Output the [X, Y] coordinate of the center of the cell containing the given text.  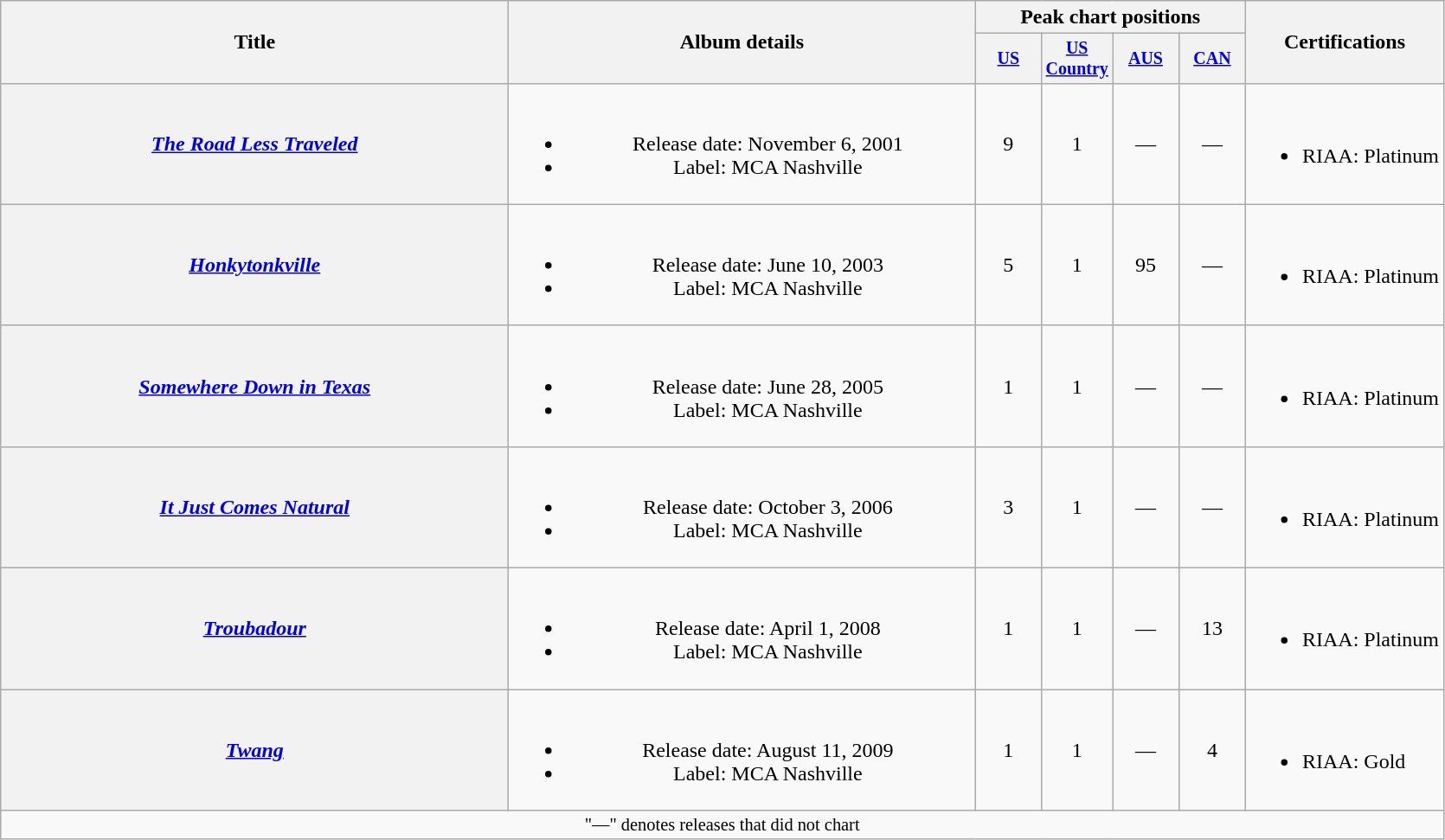
CAN [1211, 59]
Release date: October 3, 2006Label: MCA Nashville [742, 507]
RIAA: Gold [1345, 750]
13 [1211, 629]
Peak chart positions [1111, 17]
Release date: June 10, 2003Label: MCA Nashville [742, 265]
9 [1009, 144]
Somewhere Down in Texas [254, 386]
4 [1211, 750]
95 [1146, 265]
Album details [742, 42]
Release date: August 11, 2009Label: MCA Nashville [742, 750]
3 [1009, 507]
Title [254, 42]
Twang [254, 750]
5 [1009, 265]
Honkytonkville [254, 265]
"—" denotes releases that did not chart [722, 825]
Release date: November 6, 2001Label: MCA Nashville [742, 144]
US [1009, 59]
Release date: June 28, 2005Label: MCA Nashville [742, 386]
It Just Comes Natural [254, 507]
The Road Less Traveled [254, 144]
Certifications [1345, 42]
AUS [1146, 59]
US Country [1077, 59]
Release date: April 1, 2008Label: MCA Nashville [742, 629]
Troubadour [254, 629]
